Return the [X, Y] coordinate for the center point of the cell that contains the specified text.  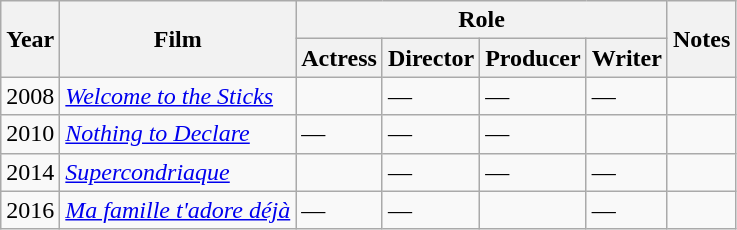
2016 [30, 210]
Year [30, 39]
Director [430, 58]
Notes [701, 39]
2014 [30, 172]
2008 [30, 96]
2010 [30, 134]
Supercondriaque [178, 172]
Film [178, 39]
Welcome to the Sticks [178, 96]
Producer [534, 58]
Ma famille t'adore déjà [178, 210]
Role [482, 20]
Actress [340, 58]
Writer [626, 58]
Nothing to Declare [178, 134]
